From the cell containing the given text, extract its center point as [x, y] coordinate. 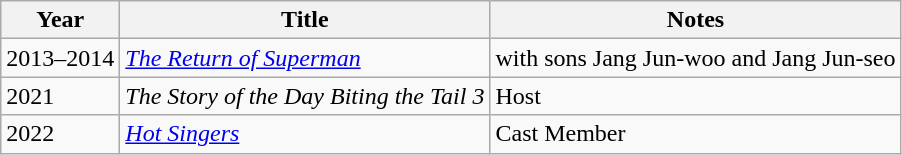
2021 [60, 96]
Hot Singers [305, 134]
2013–2014 [60, 58]
The Return of Superman [305, 58]
Cast Member [696, 134]
2022 [60, 134]
with sons Jang Jun-woo and Jang Jun-seo [696, 58]
Title [305, 20]
Host [696, 96]
Notes [696, 20]
The Story of the Day Biting the Tail 3 [305, 96]
Year [60, 20]
